Find where the given text appears and provide that cell's center as (X, Y) coordinate. 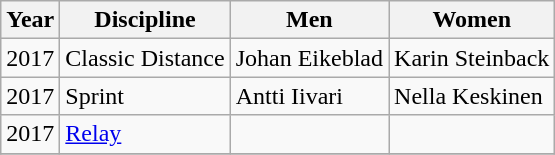
Women (472, 20)
Men (309, 20)
Johan Eikeblad (309, 58)
Nella Keskinen (472, 96)
Antti Iivari (309, 96)
Discipline (145, 20)
Classic Distance (145, 58)
Relay (145, 134)
Year (30, 20)
Karin Steinback (472, 58)
Sprint (145, 96)
